Search for the cell housing the specified text and yield its [x, y] center coordinate. 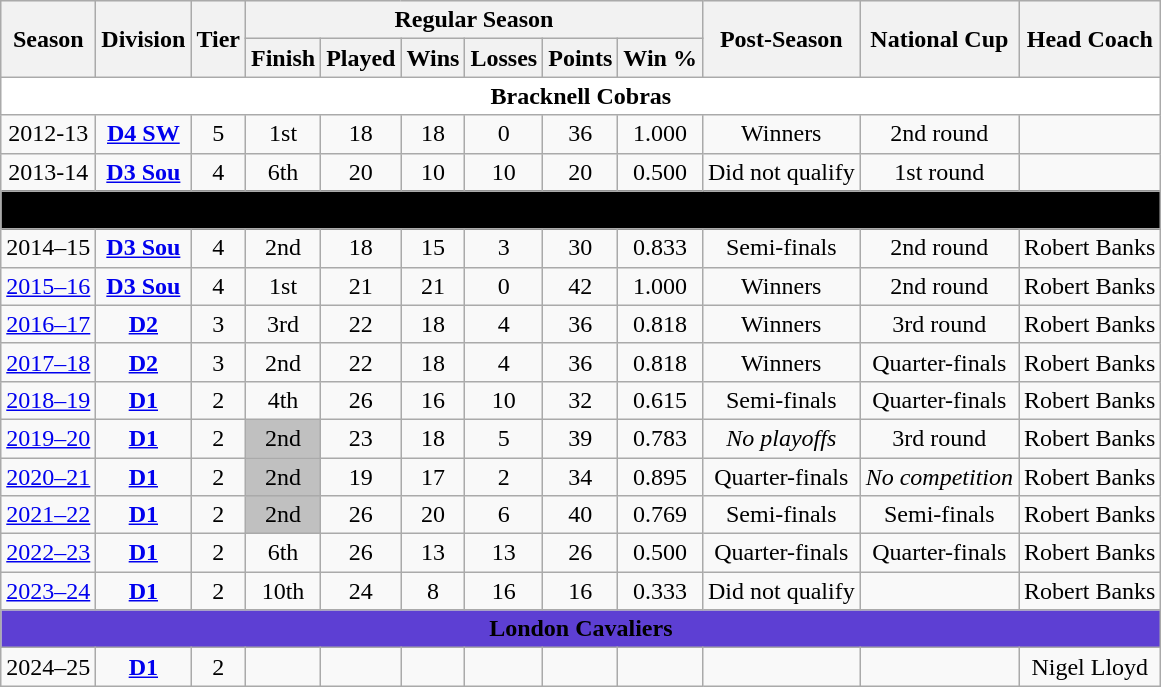
0.833 [660, 248]
8 [433, 591]
0.783 [660, 438]
Head Coach [1090, 39]
2021–22 [48, 515]
2015–16 [48, 286]
39 [580, 438]
Season [48, 39]
34 [580, 477]
0.895 [660, 477]
Division [144, 39]
Regular Season [474, 20]
2014–15 [48, 248]
Played [361, 58]
Bracknell Cobras [581, 96]
D4 SW [144, 134]
London Cavaliers [581, 629]
Thames Valley Cavaliers [581, 210]
2022–23 [48, 553]
30 [580, 248]
2019–20 [48, 438]
0.333 [660, 591]
2024–25 [48, 667]
2023–24 [48, 591]
No playoffs [781, 438]
Points [580, 58]
15 [433, 248]
Post-Season [781, 39]
3rd [284, 324]
17 [433, 477]
2013-14 [48, 172]
2012-13 [48, 134]
National Cup [939, 39]
4th [284, 400]
2016–17 [48, 324]
2018–19 [48, 400]
10th [284, 591]
0.769 [660, 515]
Losses [504, 58]
19 [361, 477]
23 [361, 438]
Win % [660, 58]
6 [504, 515]
42 [580, 286]
2020–21 [48, 477]
0.615 [660, 400]
Tier [218, 39]
Wins [433, 58]
32 [580, 400]
40 [580, 515]
Nigel Lloyd [1090, 667]
2017–18 [48, 362]
Finish [284, 58]
No competition [939, 477]
1st round [939, 172]
24 [361, 591]
